Capture the cell that displays the provided text and extract its (x, y) central coordinate. 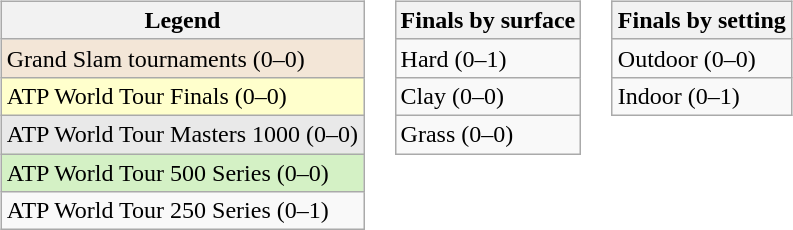
Grand Slam tournaments (0–0) (182, 58)
ATP World Tour 500 Series (0–0) (182, 173)
Clay (0–0) (488, 96)
Grass (0–0) (488, 134)
Finals by setting (702, 20)
Finals by surface (488, 20)
Legend (182, 20)
Indoor (0–1) (702, 96)
Hard (0–1) (488, 58)
Outdoor (0–0) (702, 58)
ATP World Tour Masters 1000 (0–0) (182, 134)
ATP World Tour 250 Series (0–1) (182, 211)
ATP World Tour Finals (0–0) (182, 96)
